Find where the given text appears and provide that cell's center as [X, Y] coordinate. 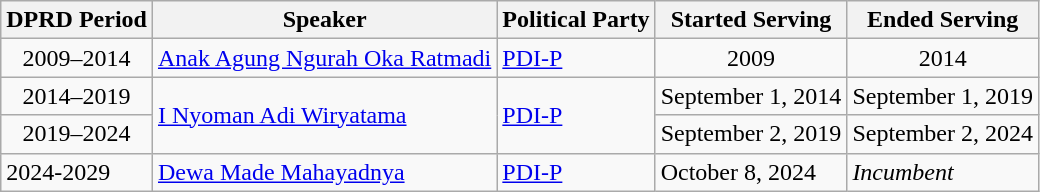
I Nyoman Adi Wiryatama [324, 115]
Political Party [576, 20]
Incumbent [943, 172]
Speaker [324, 20]
2014 [943, 58]
DPRD Period [77, 20]
2009 [751, 58]
September 1, 2019 [943, 96]
September 2, 2019 [751, 134]
Ended Serving [943, 20]
2009–2014 [77, 58]
September 2, 2024 [943, 134]
October 8, 2024 [751, 172]
2019–2024 [77, 134]
Anak Agung Ngurah Oka Ratmadi [324, 58]
2024-2029 [77, 172]
Dewa Made Mahayadnya [324, 172]
September 1, 2014 [751, 96]
2014–2019 [77, 96]
Started Serving [751, 20]
